Capture the cell that displays the provided text and extract its (X, Y) central coordinate. 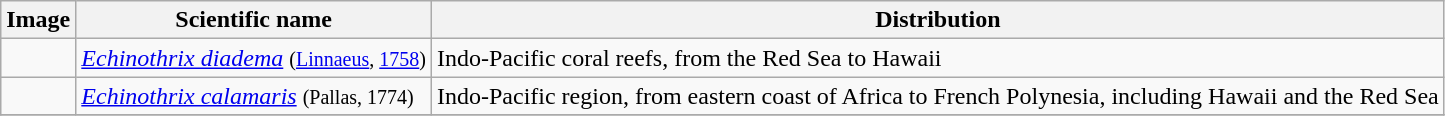
Image (38, 20)
Echinothrix diadema (Linnaeus, 1758) (254, 58)
Scientific name (254, 20)
Distribution (938, 20)
Indo-Pacific region, from eastern coast of Africa to French Polynesia, including Hawaii and the Red Sea (938, 96)
Echinothrix calamaris (Pallas, 1774) (254, 96)
Indo-Pacific coral reefs, from the Red Sea to Hawaii (938, 58)
